Pinpoint the cell where the given text exists, returning its [x, y] midpoint coordinate. 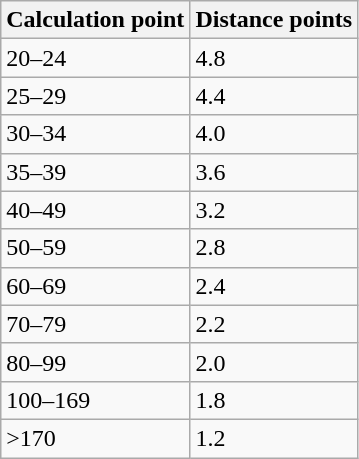
30–34 [96, 134]
3.2 [274, 210]
70–79 [96, 324]
25–29 [96, 96]
1.8 [274, 400]
3.6 [274, 172]
>170 [96, 438]
4.4 [274, 96]
Distance points [274, 20]
2.8 [274, 248]
80–99 [96, 362]
2.4 [274, 286]
50–59 [96, 248]
4.0 [274, 134]
1.2 [274, 438]
20–24 [96, 58]
35–39 [96, 172]
2.2 [274, 324]
2.0 [274, 362]
4.8 [274, 58]
Calculation point [96, 20]
100–169 [96, 400]
60–69 [96, 286]
40–49 [96, 210]
